Output the (X, Y) coordinate of the center of the cell containing the given text.  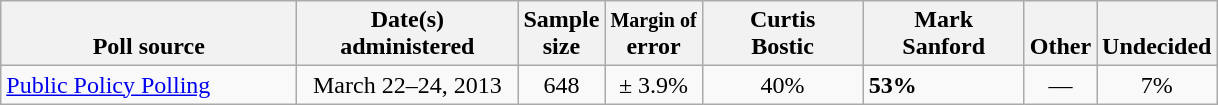
Margin oferror (654, 34)
± 3.9% (654, 85)
40% (782, 85)
MarkSanford (944, 34)
CurtisBostic (782, 34)
648 (562, 85)
53% (944, 85)
7% (1157, 85)
Undecided (1157, 34)
Other (1060, 34)
Samplesize (562, 34)
Poll source (149, 34)
Public Policy Polling (149, 85)
March 22–24, 2013 (408, 85)
— (1060, 85)
Date(s)administered (408, 34)
